For the text-containing cell, return its midpoint in (X, Y) coordinate format. 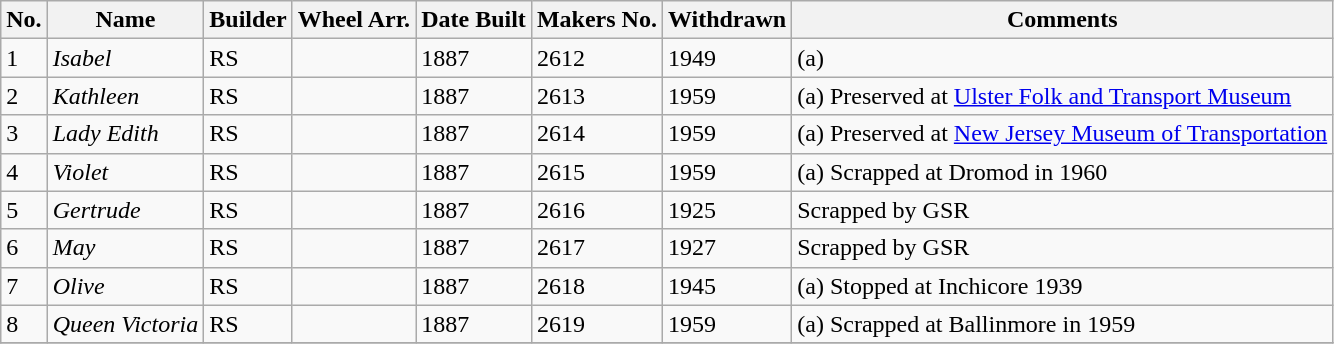
Lady Edith (126, 134)
Withdrawn (726, 20)
(a) Stopped at Inchicore 1939 (1062, 286)
(a) (1062, 58)
Date Built (474, 20)
5 (24, 210)
2612 (596, 58)
3 (24, 134)
1945 (726, 286)
Queen Victoria (126, 324)
2616 (596, 210)
2 (24, 96)
1 (24, 58)
1949 (726, 58)
8 (24, 324)
2613 (596, 96)
(a) Preserved at Ulster Folk and Transport Museum (1062, 96)
Olive (126, 286)
Comments (1062, 20)
May (126, 248)
No. (24, 20)
Builder (248, 20)
(a) Scrapped at Ballinmore in 1959 (1062, 324)
(a) Preserved at New Jersey Museum of Transportation (1062, 134)
2619 (596, 324)
2618 (596, 286)
Makers No. (596, 20)
2617 (596, 248)
Kathleen (126, 96)
(a) Scrapped at Dromod in 1960 (1062, 172)
4 (24, 172)
1925 (726, 210)
2614 (596, 134)
Gertrude (126, 210)
Wheel Arr. (354, 20)
2615 (596, 172)
1927 (726, 248)
Name (126, 20)
Violet (126, 172)
6 (24, 248)
7 (24, 286)
Isabel (126, 58)
